Provide the [X, Y] coordinate of the cell's center where the given text is located.  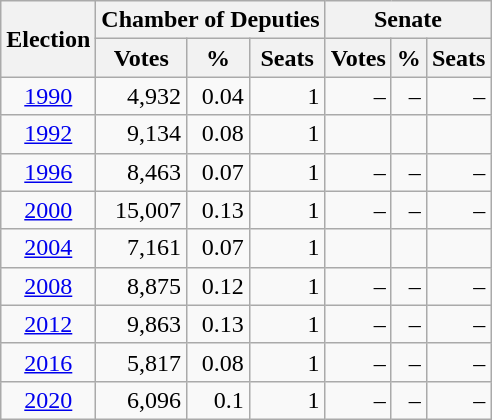
1996 [48, 172]
1992 [48, 134]
Chamber of Deputies [210, 20]
0.04 [218, 96]
2008 [48, 286]
8,875 [142, 286]
2020 [48, 400]
0.12 [218, 286]
8,463 [142, 172]
6,096 [142, 400]
2016 [48, 362]
2004 [48, 248]
9,863 [142, 324]
9,134 [142, 134]
2000 [48, 210]
4,932 [142, 96]
Senate [408, 20]
15,007 [142, 210]
Election [48, 39]
1990 [48, 96]
0.1 [218, 400]
5,817 [142, 362]
7,161 [142, 248]
2012 [48, 324]
